Capture the cell that displays the provided text and extract its (x, y) central coordinate. 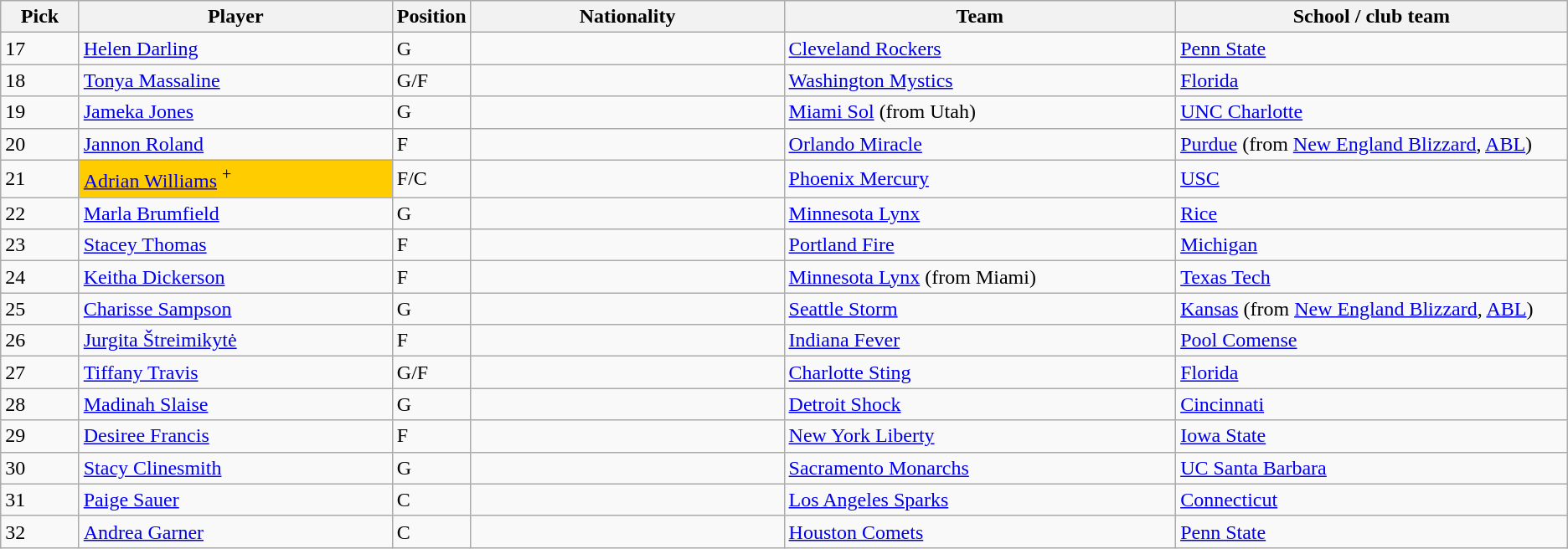
Adrian Williams + (235, 179)
Player (235, 17)
Phoenix Mercury (980, 179)
UC Santa Barbara (1372, 468)
Michigan (1372, 245)
Miami Sol (from Utah) (980, 112)
Kansas (from New England Blizzard, ABL) (1372, 309)
18 (40, 80)
Desiree Francis (235, 436)
Paige Sauer (235, 500)
Jurgita Štreimikytė (235, 341)
School / club team (1372, 17)
Jannon Roland (235, 144)
F/C (431, 179)
24 (40, 277)
Detroit Shock (980, 404)
Tonya Massaline (235, 80)
19 (40, 112)
30 (40, 468)
Sacramento Monarchs (980, 468)
Andrea Garner (235, 531)
Jameka Jones (235, 112)
New York Liberty (980, 436)
28 (40, 404)
21 (40, 179)
Marla Brumfield (235, 213)
Seattle Storm (980, 309)
Iowa State (1372, 436)
Charlotte Sting (980, 372)
Minnesota Lynx (980, 213)
Portland Fire (980, 245)
Madinah Slaise (235, 404)
22 (40, 213)
Washington Mystics (980, 80)
Houston Comets (980, 531)
Cleveland Rockers (980, 49)
32 (40, 531)
Texas Tech (1372, 277)
UNC Charlotte (1372, 112)
Stacy Clinesmith (235, 468)
Connecticut (1372, 500)
Orlando Miracle (980, 144)
27 (40, 372)
Keitha Dickerson (235, 277)
Rice (1372, 213)
26 (40, 341)
Helen Darling (235, 49)
USC (1372, 179)
17 (40, 49)
Nationality (627, 17)
Team (980, 17)
Purdue (from New England Blizzard, ABL) (1372, 144)
20 (40, 144)
Tiffany Travis (235, 372)
Pick (40, 17)
Cincinnati (1372, 404)
31 (40, 500)
29 (40, 436)
25 (40, 309)
23 (40, 245)
Los Angeles Sparks (980, 500)
Position (431, 17)
Indiana Fever (980, 341)
Pool Comense (1372, 341)
Stacey Thomas (235, 245)
Minnesota Lynx (from Miami) (980, 277)
Charisse Sampson (235, 309)
